Pinpoint the cell where the given text exists, returning its [X, Y] midpoint coordinate. 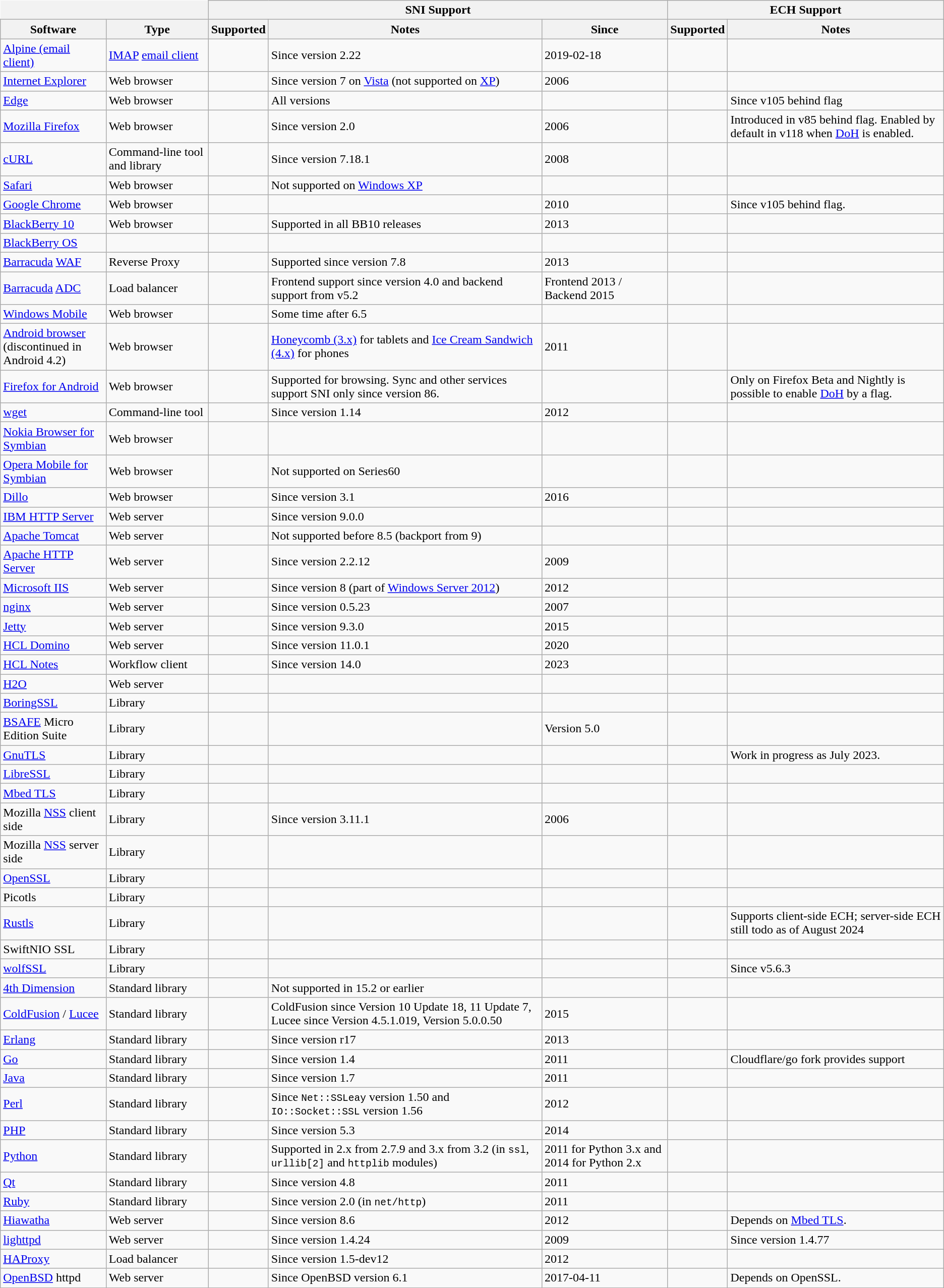
HCL Domino [53, 645]
wolfSSL [53, 968]
Since version 2.0 [405, 126]
Opera Mobile for Symbian [53, 471]
2007 [604, 607]
Since version 0.5.23 [405, 607]
2011 for Python 3.x and 2014 for Python 2.x [604, 1156]
Since version 2.22 [405, 55]
Safari [53, 185]
Android browser(discontinued in Android 4.2) [53, 347]
Since version 5.3 [405, 1130]
Hiawatha [53, 1220]
2019-02-18 [604, 55]
GnuTLS [53, 755]
Software [53, 29]
Since version 4.8 [405, 1182]
Mozilla Firefox [53, 126]
Depends on Mbed TLS. [836, 1220]
Honeycomb (3.x) for tablets and Ice Cream Sandwich (4.x) for phones [405, 347]
2016 [604, 497]
H2O [53, 683]
Firefox for Android [53, 386]
Version 5.0 [604, 729]
cURL [53, 159]
Since version 7.18.1 [405, 159]
Perl [53, 1104]
SwiftNIO SSL [53, 949]
Some time after 6.5 [405, 314]
2010 [604, 204]
Internet Explorer [53, 81]
2023 [604, 664]
Not supported before 8.5 (backport from 9) [405, 536]
Frontend support since version 4.0 and backend support from v5.2 [405, 287]
2014 [604, 1130]
BSAFE Micro Edition Suite [53, 729]
Not supported in 15.2 or earlier [405, 987]
Since version 1.7 [405, 1078]
Qt [53, 1182]
Only on Firefox Beta and Nightly is possible to enable DoH by a flag. [836, 386]
OpenSSL [53, 878]
Since OpenBSD version 6.1 [405, 1278]
Since version 1.4.24 [405, 1240]
Since version 1.4.77 [836, 1240]
IBM HTTP Server [53, 516]
Since version 9.3.0 [405, 626]
Since version 14.0 [405, 664]
Dillo [53, 497]
Since v105 behind flag [836, 100]
4th Dimension [53, 987]
HAProxy [53, 1259]
IMAP email client [157, 55]
Since version r17 [405, 1039]
Microsoft IIS [53, 588]
Mbed TLS [53, 793]
Alpine (email client) [53, 55]
Since version 7 on Vista (not supported on XP) [405, 81]
Jetty [53, 626]
BoringSSL [53, 703]
Apache HTTP Server [53, 562]
ColdFusion since Version 10 Update 18, 11 Update 7, Lucee since Version 4.5.1.019, Version 5.0.0.50 [405, 1014]
Since version 1.4 [405, 1059]
Since version 3.11.1 [405, 819]
Since version 11.0.1 [405, 645]
Frontend 2013 / Backend 2015 [604, 287]
Since v5.6.3 [836, 968]
Rustls [53, 923]
Not supported on Windows XP [405, 185]
Since [604, 29]
Ruby [53, 1201]
ECH Support [806, 10]
SNI Support [438, 10]
Supports client-side ECH; server-side ECH still todo as of August 2024 [836, 923]
Mozilla NSS client side [53, 819]
Supported in 2.x from 2.7.9 and 3.x from 3.2 (in ssl, urllib[2] and httplib modules) [405, 1156]
Java [53, 1078]
Command-line tool [157, 413]
Google Chrome [53, 204]
All versions [405, 100]
Since Net::SSLeay version 1.50 and IO::Socket::SSL version 1.56 [405, 1104]
Python [53, 1156]
Introduced in v85 behind flag. Enabled by default in v118 when DoH is enabled. [836, 126]
Since version 8 (part of Windows Server 2012) [405, 588]
Reverse Proxy [157, 262]
lighttpd [53, 1240]
2017-04-11 [604, 1278]
Depends on OpenSSL. [836, 1278]
Erlang [53, 1039]
Since version 3.1 [405, 497]
Type [157, 29]
Since v105 behind flag. [836, 204]
Supported in all BB10 releases [405, 223]
Picotls [53, 897]
2020 [604, 645]
OpenBSD httpd [53, 1278]
Since version 1.5-dev12 [405, 1259]
Barracuda WAF [53, 262]
Command-line tool and library [157, 159]
Since version 8.6 [405, 1220]
PHP [53, 1130]
Edge [53, 100]
Cloudflare/go fork provides support [836, 1059]
Since version 2.0 (in net/http) [405, 1201]
Supported since version 7.8 [405, 262]
Workflow client [157, 664]
2008 [604, 159]
Apache Tomcat [53, 536]
Since version 1.14 [405, 413]
nginx [53, 607]
Barracuda ADC [53, 287]
Supported for browsing. Sync and other services support SNI only since version 86. [405, 386]
BlackBerry OS [53, 243]
Since version 2.2.12 [405, 562]
BlackBerry 10 [53, 223]
Not supported on Series60 [405, 471]
Windows Mobile [53, 314]
Work in progress as July 2023. [836, 755]
Mozilla NSS server side [53, 852]
LibreSSL [53, 774]
Nokia Browser for Symbian [53, 439]
Go [53, 1059]
ColdFusion / Lucee [53, 1014]
wget [53, 413]
HCL Notes [53, 664]
Since version 9.0.0 [405, 516]
